Identify which cell holds the provided text, then report its (x, y) central coordinate. 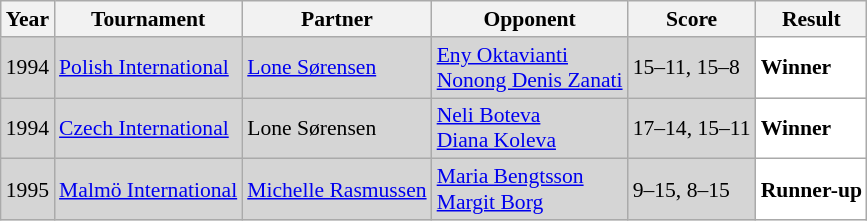
Year (28, 19)
Neli Boteva Diana Koleva (530, 128)
Tournament (148, 19)
Opponent (530, 19)
Result (812, 19)
Maria Bengtsson Margit Borg (530, 190)
Runner-up (812, 190)
Eny Oktavianti Nonong Denis Zanati (530, 68)
15–11, 15–8 (692, 68)
9–15, 8–15 (692, 190)
Malmö International (148, 190)
17–14, 15–11 (692, 128)
1995 (28, 190)
Czech International (148, 128)
Polish International (148, 68)
Partner (336, 19)
Score (692, 19)
Michelle Rasmussen (336, 190)
